Detect which cell encompasses the target text, then output its (X, Y) center coordinate. 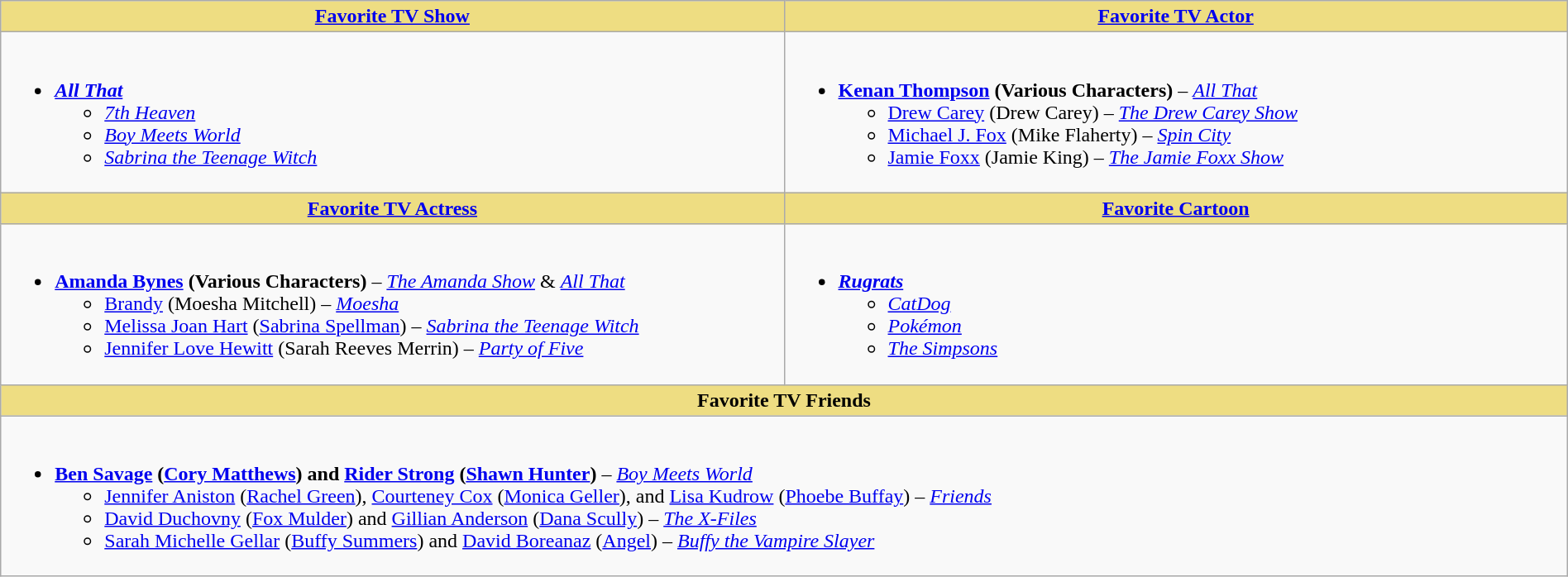
All That7th HeavenBoy Meets WorldSabrina the Teenage Witch (392, 112)
Favorite TV Show (392, 17)
Favorite Cartoon (1176, 208)
Favorite TV Actor (1176, 17)
Favorite TV Friends (784, 400)
RugratsCatDogPokémonThe Simpsons (1176, 304)
Favorite TV Actress (392, 208)
